Output the [X, Y] coordinate of the center of the cell containing the given text.  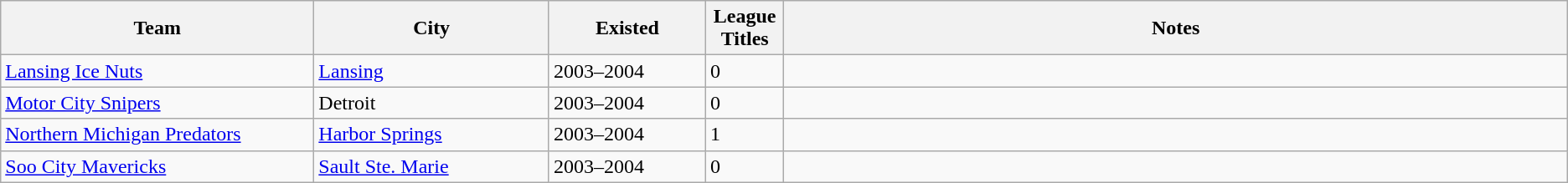
Notes [1176, 28]
Team [157, 28]
Existed [627, 28]
Soo City Mavericks [157, 166]
1 [745, 135]
Sault Ste. Marie [432, 166]
Lansing [432, 71]
Motor City Snipers [157, 103]
League Titles [745, 28]
City [432, 28]
Detroit [432, 103]
Lansing Ice Nuts [157, 71]
Harbor Springs [432, 135]
Northern Michigan Predators [157, 135]
